Scan for the cell matching the given text and deliver its (X, Y) coordinate at center. 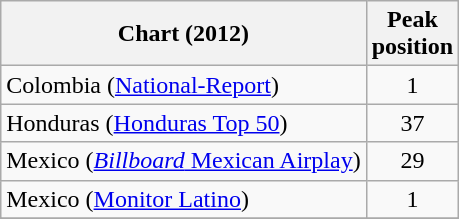
Chart (2012) (184, 34)
29 (412, 161)
Mexico (Billboard Mexican Airplay) (184, 161)
Peakposition (412, 34)
Colombia (National-Report) (184, 85)
Honduras (Honduras Top 50) (184, 123)
Mexico (Monitor Latino) (184, 199)
37 (412, 123)
